Return the [x, y] coordinate for the center point of the cell that contains the specified text.  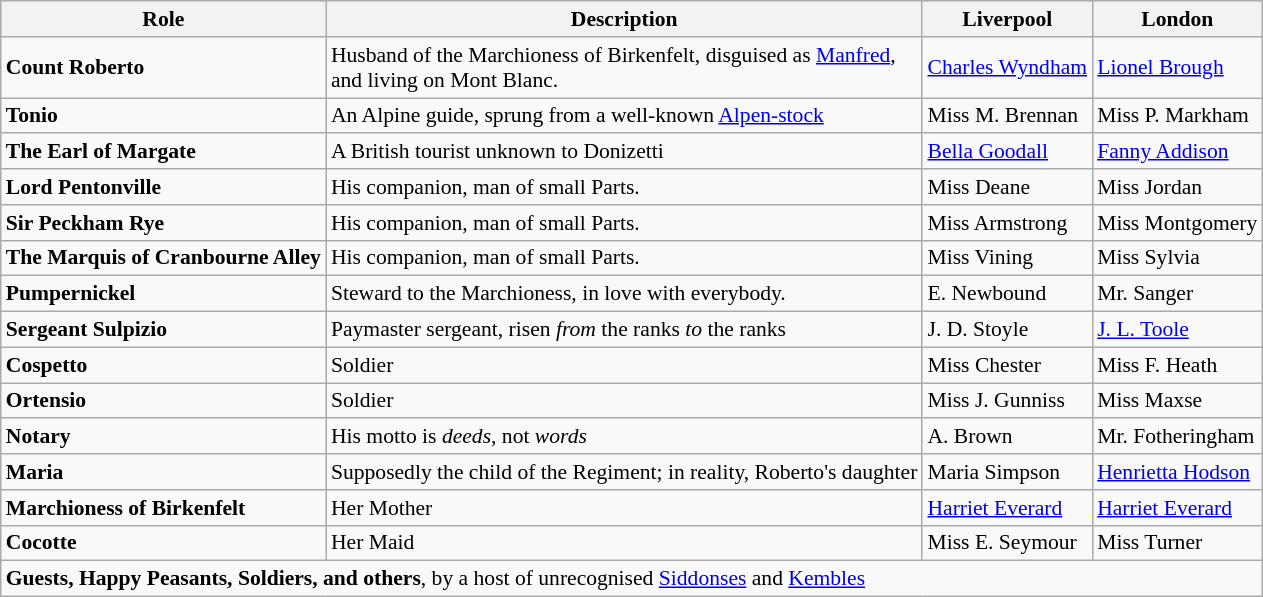
Her Mother [624, 508]
J. D. Stoyle [1007, 330]
Fanny Addison [1177, 152]
Charles Wyndham [1007, 68]
Miss Maxse [1177, 401]
Miss J. Gunniss [1007, 401]
Role [164, 19]
Her Maid [624, 543]
Supposedly the child of the Regiment; in reality, Roberto's daughter [624, 472]
Steward to the Marchioness, in love with everybody. [624, 294]
Cospetto [164, 365]
Miss Sylvia [1177, 258]
J. L. Toole [1177, 330]
Miss Montgomery [1177, 223]
Lord Pentonville [164, 187]
Miss P. Markham [1177, 116]
Guests, Happy Peasants, Soldiers, and others, by a host of unrecognised Siddonses and Kembles [632, 579]
Bella Goodall [1007, 152]
Ortensio [164, 401]
Cocotte [164, 543]
Notary [164, 437]
The Earl of Margate [164, 152]
Maria Simpson [1007, 472]
Miss Turner [1177, 543]
A British tourist unknown to Donizetti [624, 152]
Miss F. Heath [1177, 365]
Marchioness of Birkenfelt [164, 508]
Sergeant Sulpizio [164, 330]
Miss Deane [1007, 187]
An Alpine guide, sprung from a well-known Alpen-stock [624, 116]
Mr. Fotheringham [1177, 437]
Miss Armstrong [1007, 223]
Mr. Sanger [1177, 294]
Maria [164, 472]
Miss Chester [1007, 365]
London [1177, 19]
Sir Peckham Rye [164, 223]
Miss Vining [1007, 258]
A. Brown [1007, 437]
Liverpool [1007, 19]
Description [624, 19]
Tonio [164, 116]
Miss Jordan [1177, 187]
Miss E. Seymour [1007, 543]
Miss M. Brennan [1007, 116]
His motto is deeds, not words [624, 437]
Pumpernickel [164, 294]
E. Newbound [1007, 294]
Henrietta Hodson [1177, 472]
Count Roberto [164, 68]
Husband of the Marchioness of Birkenfelt, disguised as Manfred, and living on Mont Blanc. [624, 68]
Lionel Brough [1177, 68]
The Marquis of Cranbourne Alley [164, 258]
Paymaster sergeant, risen from the ranks to the ranks [624, 330]
